Pinpoint the cell where the given text exists, returning its [x, y] midpoint coordinate. 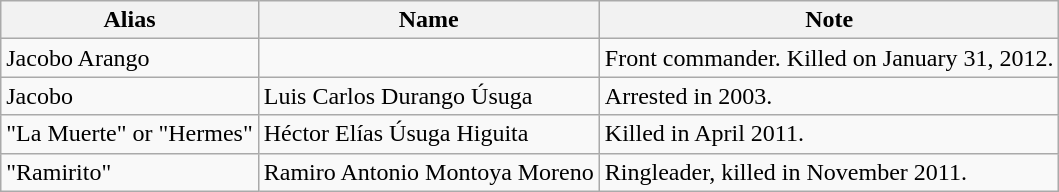
Arrested in 2003. [829, 96]
Name [428, 20]
Note [829, 20]
Front commander. Killed on January 31, 2012. [829, 58]
"La Muerte" or "Hermes" [130, 134]
Killed in April 2011. [829, 134]
Jacobo Arango [130, 58]
"Ramirito" [130, 172]
Ramiro Antonio Montoya Moreno [428, 172]
Ringleader, killed in November 2011. [829, 172]
Luis Carlos Durango Úsuga [428, 96]
Jacobo [130, 96]
Alias [130, 20]
Héctor Elías Úsuga Higuita [428, 134]
